For the text-containing cell, return its midpoint in [x, y] coordinate format. 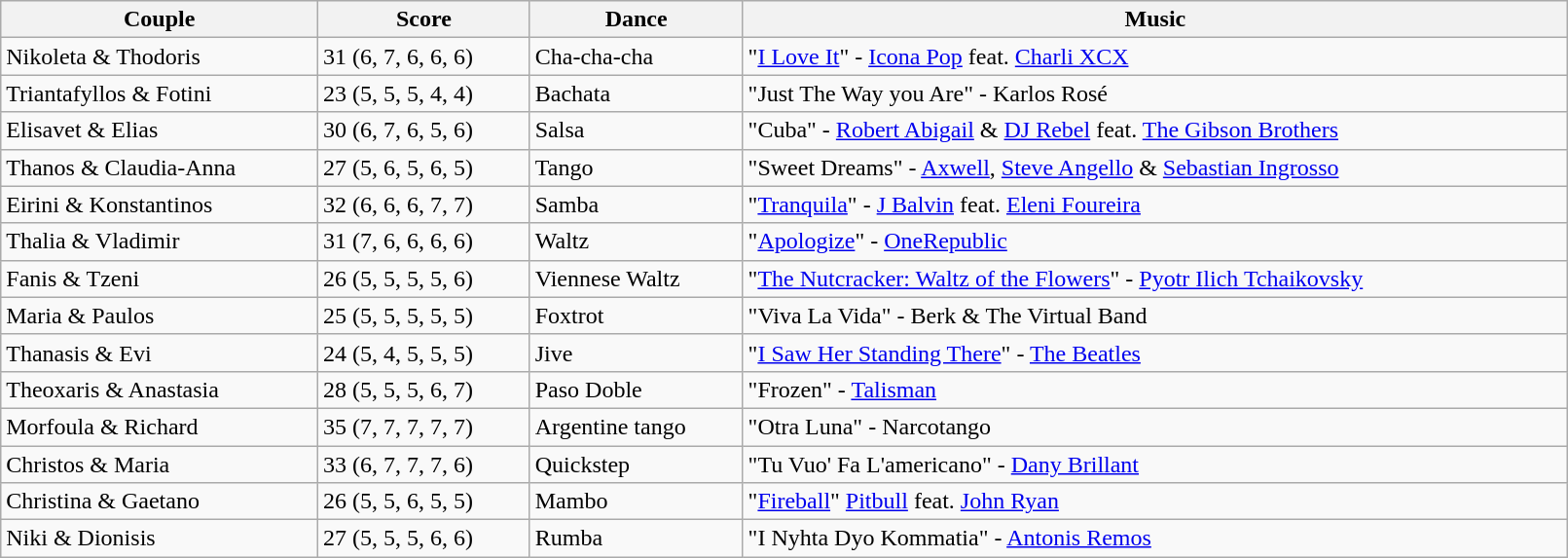
"I Nyhta Dyo Kommatia" - Antonis Remos [1155, 539]
Couple [160, 19]
27 (5, 5, 5, 6, 6) [424, 539]
Christina & Gaetano [160, 502]
Jive [637, 353]
Argentine tango [637, 427]
35 (7, 7, 7, 7, 7) [424, 427]
31 (6, 7, 6, 6, 6) [424, 56]
"Otra Luna" - Narcotango [1155, 427]
Rumba [637, 539]
Morfoula & Richard [160, 427]
"Frozen" - Talisman [1155, 390]
"Tu Vuo' Fa L'americano" - Dany Brillant [1155, 465]
Foxtrot [637, 316]
Paso Doble [637, 390]
Bachata [637, 93]
28 (5, 5, 5, 6, 7) [424, 390]
23 (5, 5, 5, 4, 4) [424, 93]
Elisavet & Elias [160, 130]
Tango [637, 167]
Maria & Paulos [160, 316]
Thalia & Vladimir [160, 242]
Viennese Waltz [637, 279]
Niki & Dionisis [160, 539]
"Viva La Vida" - Berk & The Virtual Band [1155, 316]
"Cuba" - Robert Abigail & DJ Rebel feat. The Gibson Brothers [1155, 130]
Fanis & Tzeni [160, 279]
"I Saw Her Standing There" - The Beatles [1155, 353]
Waltz [637, 242]
33 (6, 7, 7, 7, 6) [424, 465]
Quickstep [637, 465]
Score [424, 19]
Cha-cha-cha [637, 56]
30 (6, 7, 6, 5, 6) [424, 130]
"Tranquila" - J Balvin feat. Eleni Foureira [1155, 205]
"Apologize" - OneRepublic [1155, 242]
Samba [637, 205]
Theoxaris & Anastasia [160, 390]
"The Nutcracker: Waltz of the Flowers" - Pyotr Ilich Tchaikovsky [1155, 279]
Nikoleta & Thodoris [160, 56]
Music [1155, 19]
Eirini & Konstantinos [160, 205]
Dance [637, 19]
Triantafyllos & Fotini [160, 93]
"Just The Way you Are" - Karlos Rosé [1155, 93]
26 (5, 5, 6, 5, 5) [424, 502]
"Fireball" Pitbull feat. John Ryan [1155, 502]
"I Love It" - Icona Pop feat. Charli XCX [1155, 56]
25 (5, 5, 5, 5, 5) [424, 316]
31 (7, 6, 6, 6, 6) [424, 242]
Thanos & Claudia-Anna [160, 167]
26 (5, 5, 5, 5, 6) [424, 279]
27 (5, 6, 5, 6, 5) [424, 167]
24 (5, 4, 5, 5, 5) [424, 353]
Christos & Maria [160, 465]
Salsa [637, 130]
Thanasis & Evi [160, 353]
"Sweet Dreams" - Axwell, Steve Angello & Sebastian Ingrosso [1155, 167]
Mambo [637, 502]
32 (6, 6, 6, 7, 7) [424, 205]
